Return [x, y] of the center of cell containing provided text 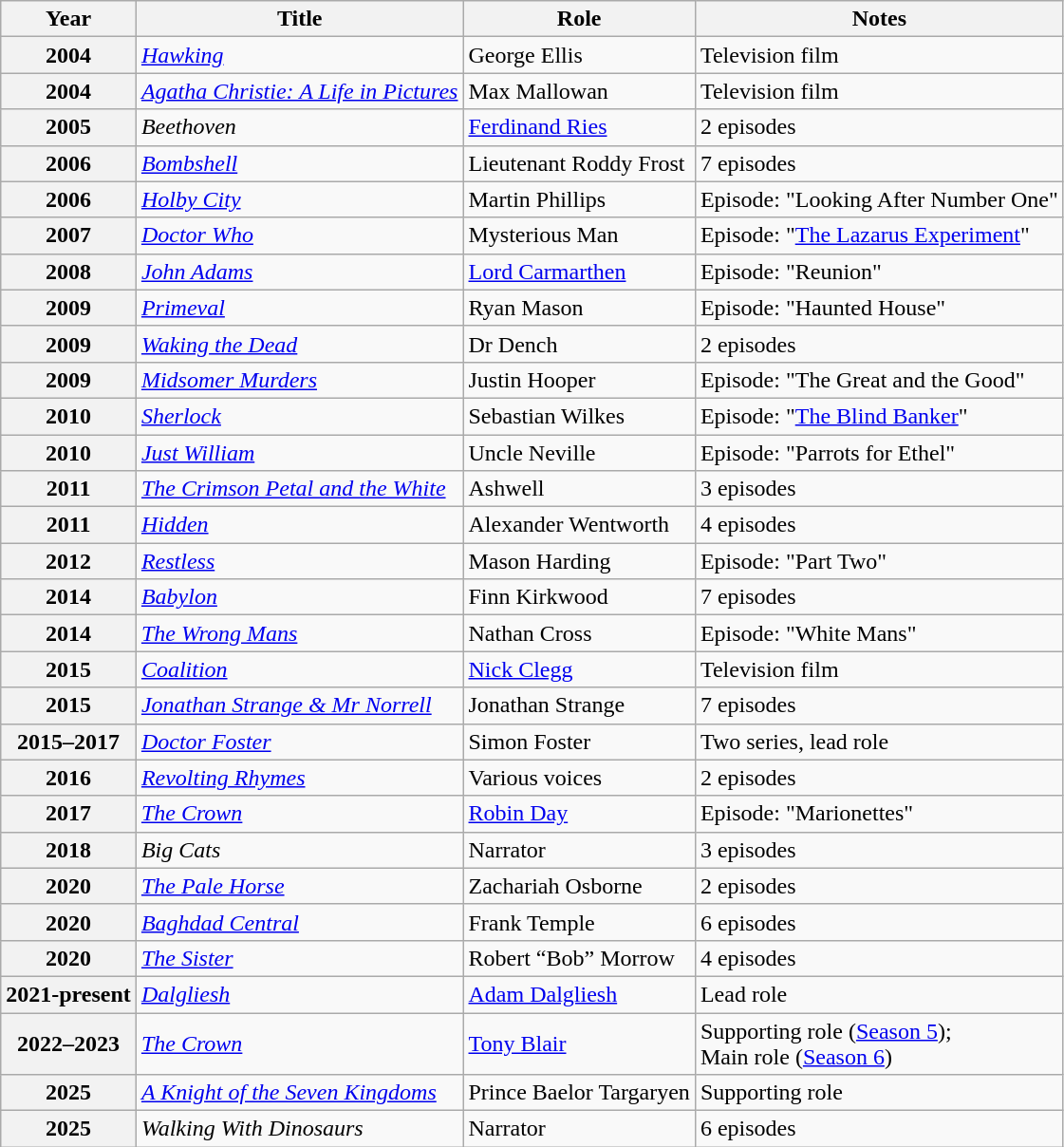
Mysterious Man [579, 235]
Ferdinand Ries [579, 127]
Jonathan Strange & Mr Norrell [300, 705]
Revolting Rhymes [300, 778]
Beethoven [300, 127]
Mason Harding [579, 561]
Zachariah Osborne [579, 886]
Walking With Dinosaurs [300, 1129]
The Wrong Mans [300, 633]
2017 [68, 814]
Baghdad Central [300, 922]
Martin Phillips [579, 199]
Lieutenant Roddy Frost [579, 163]
Dr Dench [579, 344]
Ryan Mason [579, 308]
Ashwell [579, 489]
Episode: "Part Two" [879, 561]
Episode: "Parrots for Ethel" [879, 453]
Agatha Christie: A Life in Pictures [300, 91]
Primeval [300, 308]
Waking the Dead [300, 344]
Hidden [300, 525]
A Knight of the Seven Kingdoms [300, 1093]
2012 [68, 561]
Prince Baelor Targaryen [579, 1093]
Uncle Neville [579, 453]
Bombshell [300, 163]
Various voices [579, 778]
Doctor Foster [300, 742]
Episode: "The Blind Banker" [879, 416]
Episode: "White Mans" [879, 633]
Lead role [879, 994]
Sebastian Wilkes [579, 416]
Robin Day [579, 814]
Year [68, 19]
Episode: "The Great and the Good" [879, 380]
Notes [879, 19]
The Crimson Petal and the White [300, 489]
Restless [300, 561]
Episode: "Looking After Number One" [879, 199]
Doctor Who [300, 235]
Two series, lead role [879, 742]
Finn Kirkwood [579, 597]
2022–2023 [68, 1043]
Max Mallowan [579, 91]
Nathan Cross [579, 633]
Hawking [300, 55]
2021-present [68, 994]
2016 [68, 778]
Frank Temple [579, 922]
The Pale Horse [300, 886]
Tony Blair [579, 1043]
2007 [68, 235]
Sherlock [300, 416]
Episode: "The Lazarus Experiment" [879, 235]
Alexander Wentworth [579, 525]
Justin Hooper [579, 380]
Lord Carmarthen [579, 272]
Babylon [300, 597]
Midsomer Murders [300, 380]
Title [300, 19]
The Sister [300, 958]
Episode: "Haunted House" [879, 308]
Jonathan Strange [579, 705]
Just William [300, 453]
2018 [68, 850]
Big Cats [300, 850]
George Ellis [579, 55]
Adam Dalgliesh [579, 994]
2008 [68, 272]
Nick Clegg [579, 669]
Coalition [300, 669]
Supporting role [879, 1093]
Episode: "Reunion" [879, 272]
Role [579, 19]
Supporting role (Season 5);Main role (Season 6) [879, 1043]
Robert “Bob” Morrow [579, 958]
Simon Foster [579, 742]
2015–2017 [68, 742]
Dalgliesh [300, 994]
John Adams [300, 272]
Holby City [300, 199]
2005 [68, 127]
Episode: "Marionettes" [879, 814]
